Extract the [x, y] coordinate from the center of the cell holding the provided text.  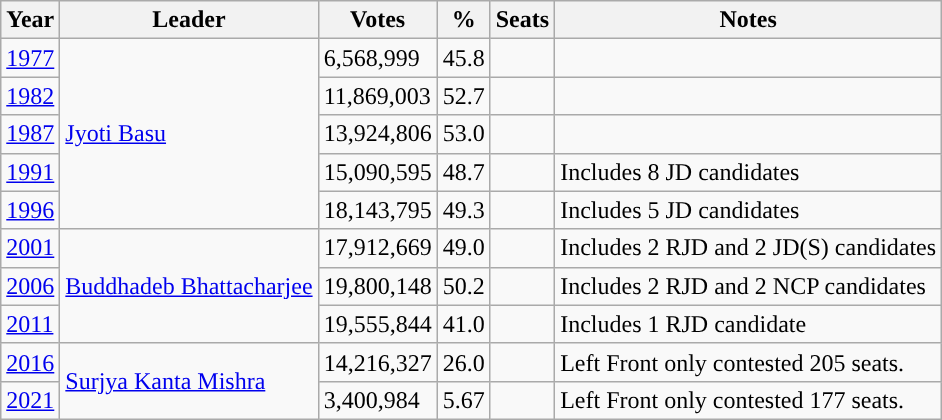
49.0 [464, 248]
Includes 2 RJD and 2 NCP candidates [748, 286]
11,869,003 [378, 96]
3,400,984 [378, 400]
53.0 [464, 134]
41.0 [464, 324]
52.7 [464, 96]
Votes [378, 20]
15,090,595 [378, 172]
26.0 [464, 362]
18,143,795 [378, 210]
Left Front only contested 177 seats. [748, 400]
Leader [189, 20]
17,912,669 [378, 248]
19,555,844 [378, 324]
Jyoti Basu [189, 134]
1996 [30, 210]
Notes [748, 20]
1987 [30, 134]
Includes 2 RJD and 2 JD(S) candidates [748, 248]
2001 [30, 248]
6,568,999 [378, 58]
5.67 [464, 400]
49.3 [464, 210]
Includes 5 JD candidates [748, 210]
% [464, 20]
50.2 [464, 286]
14,216,327 [378, 362]
Buddhadeb Bhattacharjee [189, 286]
1982 [30, 96]
Year [30, 20]
Includes 1 RJD candidate [748, 324]
1991 [30, 172]
2011 [30, 324]
45.8 [464, 58]
Surjya Kanta Mishra [189, 381]
2006 [30, 286]
19,800,148 [378, 286]
2016 [30, 362]
Includes 8 JD candidates [748, 172]
13,924,806 [378, 134]
Seats [522, 20]
48.7 [464, 172]
2021 [30, 400]
Left Front only contested 205 seats. [748, 362]
1977 [30, 58]
